For the text-containing cell, return its midpoint in (x, y) coordinate format. 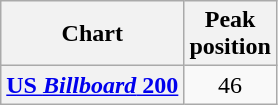
Chart (92, 34)
Peakposition (230, 34)
46 (230, 85)
US Billboard 200 (92, 85)
